From the cell containing the given text, extract its center point as [X, Y] coordinate. 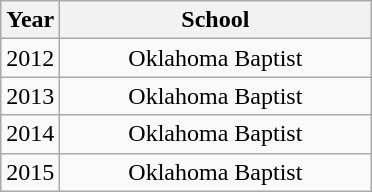
2015 [30, 172]
2012 [30, 58]
2013 [30, 96]
School [216, 20]
2014 [30, 134]
Year [30, 20]
